For the text-containing cell, return its midpoint in [X, Y] coordinate format. 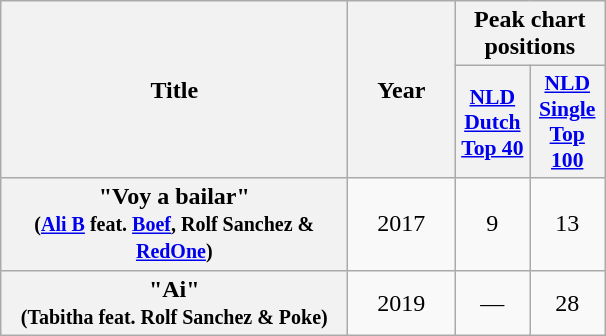
Title [174, 90]
NLDDutchTop 40 [492, 122]
2019 [402, 302]
9 [492, 224]
Year [402, 90]
— [492, 302]
"Voy a bailar"(Ali B feat. Boef, Rolf Sanchez & RedOne) [174, 224]
2017 [402, 224]
28 [568, 302]
13 [568, 224]
"Ai"(Tabitha feat. Rolf Sanchez & Poke) [174, 302]
Peak chart positions [530, 34]
NLDSingleTop 100 [568, 122]
